Return the (X, Y) coordinate for the center point of the cell that contains the specified text.  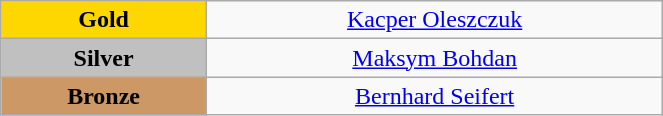
Bronze (104, 96)
Silver (104, 58)
Gold (104, 20)
Maksym Bohdan (434, 58)
Bernhard Seifert (434, 96)
Kacper Oleszczuk (434, 20)
